From the cell containing the given text, extract its center point as [X, Y] coordinate. 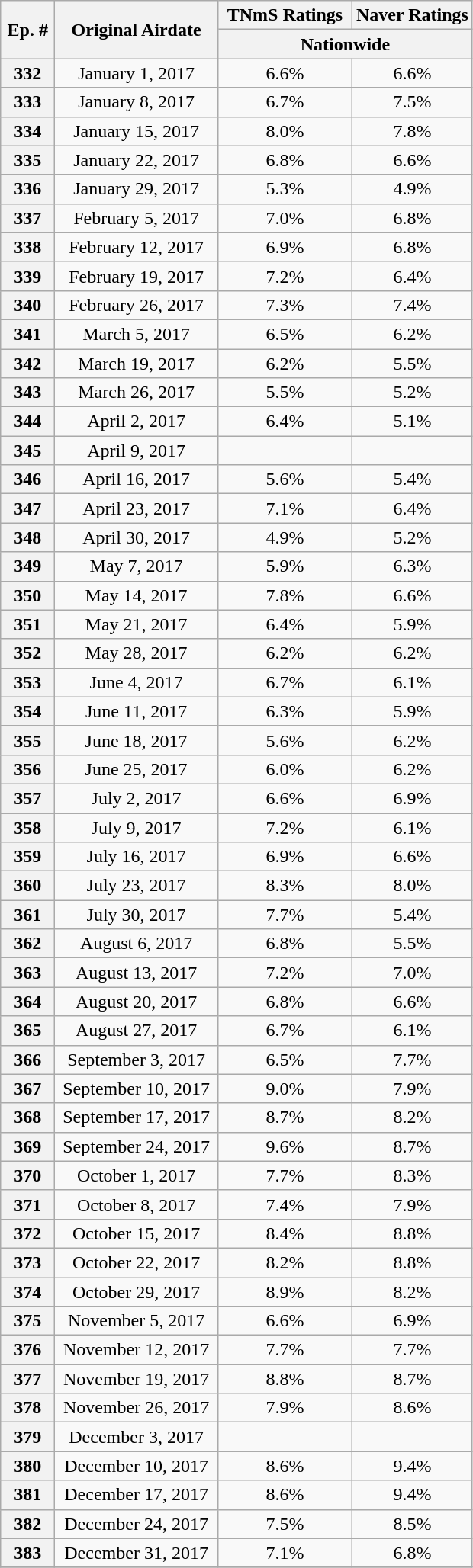
360 [27, 886]
364 [27, 1002]
December 10, 2017 [137, 1466]
371 [27, 1204]
379 [27, 1437]
350 [27, 595]
Nationwide [345, 44]
342 [27, 364]
October 15, 2017 [137, 1233]
July 16, 2017 [137, 857]
Ep. # [27, 30]
July 23, 2017 [137, 886]
February 26, 2017 [137, 305]
354 [27, 711]
345 [27, 451]
November 26, 2017 [137, 1408]
380 [27, 1466]
344 [27, 422]
9.0% [285, 1089]
August 27, 2017 [137, 1031]
April 9, 2017 [137, 451]
8.4% [285, 1233]
363 [27, 973]
7.3% [285, 305]
359 [27, 857]
332 [27, 73]
9.6% [285, 1146]
March 5, 2017 [137, 334]
372 [27, 1233]
April 23, 2017 [137, 508]
January 15, 2017 [137, 131]
April 30, 2017 [137, 537]
383 [27, 1553]
370 [27, 1175]
5.3% [285, 189]
October 1, 2017 [137, 1175]
March 26, 2017 [137, 393]
June 4, 2017 [137, 682]
January 1, 2017 [137, 73]
January 8, 2017 [137, 102]
340 [27, 305]
362 [27, 944]
January 29, 2017 [137, 189]
December 17, 2017 [137, 1495]
TNmS Ratings [285, 15]
July 30, 2017 [137, 915]
338 [27, 247]
September 17, 2017 [137, 1117]
August 20, 2017 [137, 1002]
375 [27, 1321]
341 [27, 334]
352 [27, 653]
355 [27, 740]
333 [27, 102]
357 [27, 798]
February 5, 2017 [137, 218]
September 3, 2017 [137, 1060]
337 [27, 218]
December 31, 2017 [137, 1553]
September 10, 2017 [137, 1089]
August 6, 2017 [137, 944]
8.9% [285, 1292]
June 18, 2017 [137, 740]
356 [27, 769]
381 [27, 1495]
366 [27, 1060]
348 [27, 537]
May 28, 2017 [137, 653]
347 [27, 508]
May 21, 2017 [137, 624]
September 24, 2017 [137, 1146]
5.1% [412, 422]
368 [27, 1117]
June 11, 2017 [137, 711]
Original Airdate [137, 30]
May 7, 2017 [137, 566]
361 [27, 915]
374 [27, 1292]
378 [27, 1408]
October 29, 2017 [137, 1292]
367 [27, 1089]
339 [27, 276]
334 [27, 131]
377 [27, 1379]
November 19, 2017 [137, 1379]
376 [27, 1350]
March 19, 2017 [137, 364]
373 [27, 1262]
353 [27, 682]
Naver Ratings [412, 15]
369 [27, 1146]
May 14, 2017 [137, 595]
April 16, 2017 [137, 479]
December 24, 2017 [137, 1524]
351 [27, 624]
336 [27, 189]
349 [27, 566]
February 19, 2017 [137, 276]
July 9, 2017 [137, 827]
January 22, 2017 [137, 160]
July 2, 2017 [137, 798]
346 [27, 479]
April 2, 2017 [137, 422]
365 [27, 1031]
October 22, 2017 [137, 1262]
343 [27, 393]
382 [27, 1524]
6.0% [285, 769]
December 3, 2017 [137, 1437]
November 12, 2017 [137, 1350]
June 25, 2017 [137, 769]
November 5, 2017 [137, 1321]
October 8, 2017 [137, 1204]
8.5% [412, 1524]
358 [27, 827]
August 13, 2017 [137, 973]
February 12, 2017 [137, 247]
335 [27, 160]
